Determine the (x, y) coordinate at the center of the cell enclosing the given text.  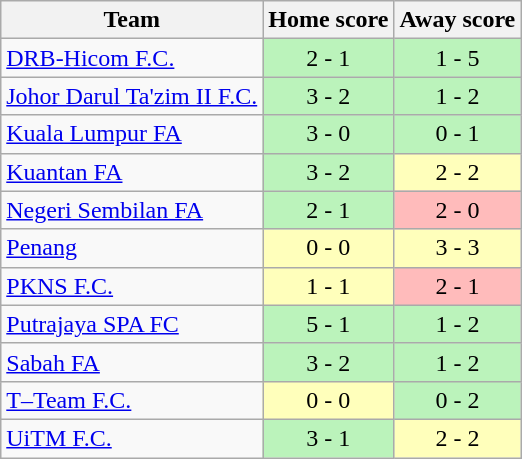
Away score (458, 20)
2 - 0 (458, 210)
1 - 1 (328, 286)
Team (132, 20)
Negeri Sembilan FA (132, 210)
3 - 0 (328, 134)
0 - 2 (458, 400)
1 - 5 (458, 58)
Putrajaya SPA FC (132, 324)
0 - 1 (458, 134)
PKNS F.C. (132, 286)
Kuala Lumpur FA (132, 134)
T–Team F.C. (132, 400)
Sabah FA (132, 362)
3 - 3 (458, 248)
5 - 1 (328, 324)
Kuantan FA (132, 172)
Johor Darul Ta'zim II F.C. (132, 96)
DRB-Hicom F.C. (132, 58)
3 - 1 (328, 438)
Home score (328, 20)
Penang (132, 248)
UiTM F.C. (132, 438)
